Output the (x, y) coordinate of the center of the cell containing the given text.  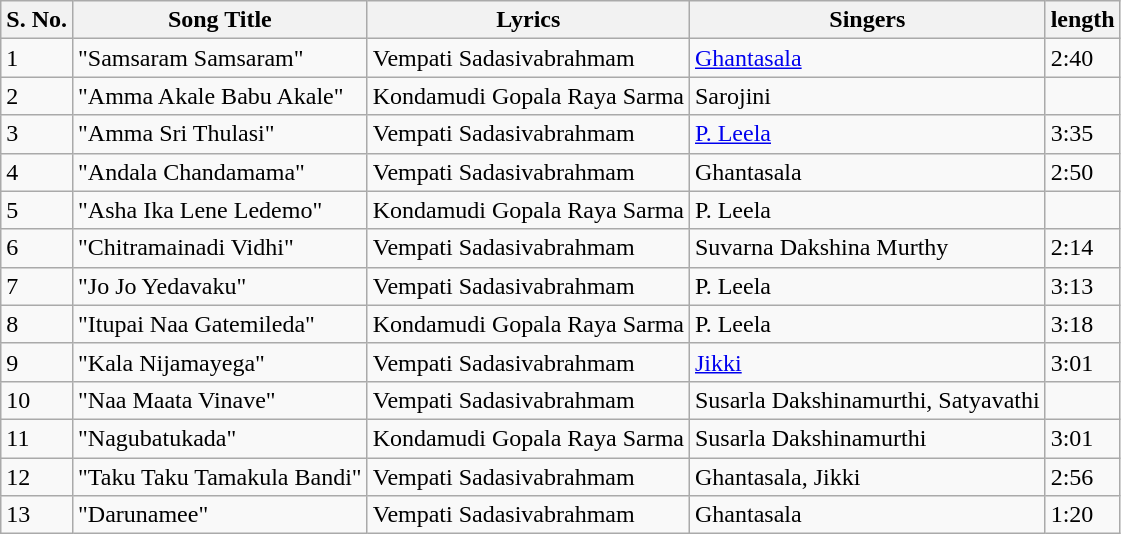
3:35 (1082, 134)
"Kala Nijamayega" (220, 362)
"Nagubatukada" (220, 438)
1 (37, 58)
"Taku Taku Tamakula Bandi" (220, 477)
9 (37, 362)
Suvarna Dakshina Murthy (867, 248)
5 (37, 210)
13 (37, 515)
2 (37, 96)
"Naa Maata Vinave" (220, 400)
3:18 (1082, 324)
Ghantasala, Jikki (867, 477)
7 (37, 286)
"Itupai Naa Gatemileda" (220, 324)
2:56 (1082, 477)
Song Title (220, 20)
Sarojini (867, 96)
10 (37, 400)
Susarla Dakshinamurthi (867, 438)
Susarla Dakshinamurthi, Satyavathi (867, 400)
"Chitramainadi Vidhi" (220, 248)
"Andala Chandamama" (220, 172)
2:14 (1082, 248)
2:40 (1082, 58)
S. No. (37, 20)
"Asha Ika Lene Ledemo" (220, 210)
2:50 (1082, 172)
3:13 (1082, 286)
3 (37, 134)
Lyrics (528, 20)
4 (37, 172)
Singers (867, 20)
1:20 (1082, 515)
length (1082, 20)
"Amma Sri Thulasi" (220, 134)
"Jo Jo Yedavaku" (220, 286)
12 (37, 477)
"Samsaram Samsaram" (220, 58)
"Amma Akale Babu Akale" (220, 96)
Jikki (867, 362)
"Darunamee" (220, 515)
8 (37, 324)
6 (37, 248)
11 (37, 438)
